Return the [X, Y] coordinate for the center point of the cell that contains the specified text.  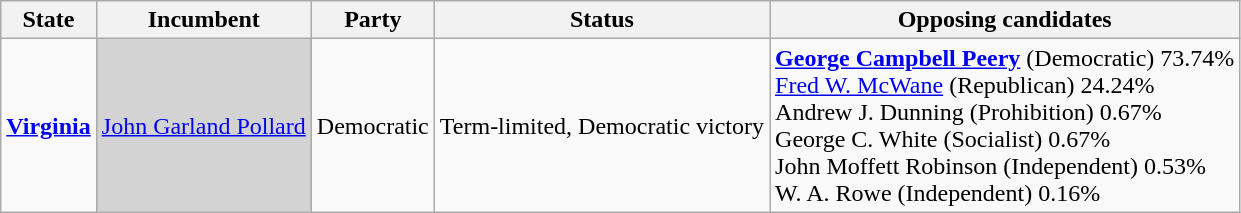
Party [372, 20]
John Garland Pollard [204, 126]
Opposing candidates [1005, 20]
Term-limited, Democratic victory [602, 126]
Democratic [372, 126]
Status [602, 20]
Virginia [49, 126]
Incumbent [204, 20]
State [49, 20]
